From the cell containing the given text, extract its center point as [x, y] coordinate. 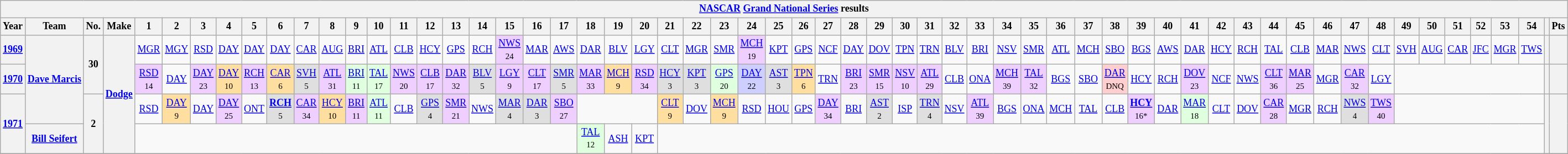
12 [430, 26]
RCH5 [281, 109]
43 [1248, 26]
MGY [177, 50]
23 [724, 26]
AST2 [879, 109]
SVH5 [306, 79]
14 [482, 26]
Pts [1559, 26]
TAL12 [591, 139]
40 [1168, 26]
DAY9 [177, 109]
Dodge [119, 94]
DAY10 [229, 79]
34 [1007, 26]
No. [93, 26]
CLB17 [430, 79]
26 [803, 26]
Dave Marcis [54, 79]
51 [1458, 26]
SBO27 [564, 109]
3 [203, 26]
31 [930, 26]
29 [879, 26]
DOV23 [1195, 79]
TAL17 [378, 79]
11 [404, 26]
CAR32 [1355, 79]
42 [1221, 26]
ISP [905, 109]
37 [1088, 26]
MAR4 [509, 109]
32 [955, 26]
ATL31 [332, 79]
ATL11 [378, 109]
35 [1034, 26]
1 [149, 26]
10 [378, 26]
SMR5 [564, 79]
16 [537, 26]
DARDNQ [1115, 79]
HCY10 [332, 109]
TRN4 [930, 109]
NASCAR Grand National Series results [784, 9]
54 [1532, 26]
38 [1115, 26]
39 [1142, 26]
SMR21 [456, 109]
ATL29 [930, 79]
8 [332, 26]
MAR18 [1195, 109]
DAR32 [456, 79]
25 [779, 26]
20 [644, 26]
BLV5 [482, 79]
7 [306, 26]
21 [670, 26]
Team [54, 26]
4 [229, 26]
DAY25 [229, 109]
NWS20 [404, 79]
CLT17 [537, 79]
MCH39 [1007, 79]
HCY16* [1142, 109]
SVH [1406, 50]
17 [564, 26]
33 [980, 26]
49 [1406, 26]
24 [752, 26]
MCH19 [752, 50]
KPT3 [697, 79]
TPN6 [803, 79]
Make [119, 26]
RCH13 [254, 79]
HOU [779, 109]
36 [1061, 26]
1970 [13, 79]
CLT36 [1274, 79]
CAR6 [281, 79]
Year [13, 26]
Bill Seifert [54, 139]
53 [1505, 26]
27 [828, 26]
6 [281, 26]
45 [1300, 26]
19 [618, 26]
ASH [618, 139]
1971 [13, 124]
AST3 [779, 79]
NWS4 [1355, 109]
TWS [1532, 50]
15 [509, 26]
18 [591, 26]
48 [1382, 26]
HCY3 [670, 79]
ONT [254, 109]
MAR25 [1300, 79]
41 [1195, 26]
TAL32 [1034, 79]
CAR34 [306, 109]
13 [456, 26]
50 [1432, 26]
CAR28 [1274, 109]
GPS4 [430, 109]
TPN [905, 50]
DAY34 [828, 109]
46 [1327, 26]
NWS24 [509, 50]
MAR33 [591, 79]
DAY22 [752, 79]
BRI23 [853, 79]
JFC [1481, 50]
28 [853, 26]
GPS20 [724, 79]
LGY9 [509, 79]
RSD14 [149, 79]
RSD34 [644, 79]
SMR15 [879, 79]
5 [254, 26]
52 [1481, 26]
22 [697, 26]
CLT9 [670, 109]
ATL39 [980, 109]
NSV10 [905, 79]
TWS40 [1382, 109]
47 [1355, 26]
9 [356, 26]
44 [1274, 26]
DAR3 [537, 109]
1969 [13, 50]
DAY23 [203, 79]
